Return the [x, y] coordinate for the center point of the cell that contains the specified text.  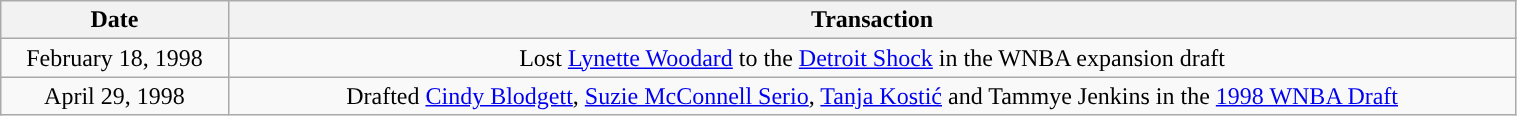
Drafted Cindy Blodgett, Suzie McConnell Serio, Tanja Kostić and Tammye Jenkins in the 1998 WNBA Draft [872, 96]
February 18, 1998 [114, 58]
Transaction [872, 20]
April 29, 1998 [114, 96]
Date [114, 20]
Lost Lynette Woodard to the Detroit Shock in the WNBA expansion draft [872, 58]
